Determine the [X, Y] coordinate at the center of the cell enclosing the given text.  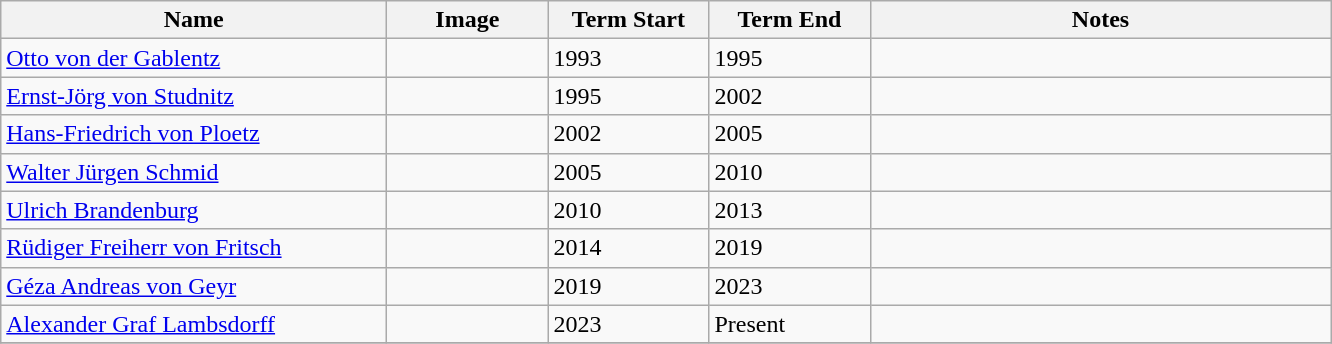
Term Start [628, 20]
Ulrich Brandenburg [194, 210]
Alexander Graf Lambsdorff [194, 324]
Name [194, 20]
2013 [790, 210]
Géza Andreas von Geyr [194, 286]
Rüdiger Freiherr von Fritsch [194, 248]
Image [468, 20]
Walter Jürgen Schmid [194, 172]
Notes [1100, 20]
2014 [628, 248]
Otto von der Gablentz [194, 58]
Hans-Friedrich von Ploetz [194, 134]
1993 [628, 58]
Present [790, 324]
Ernst-Jörg von Studnitz [194, 96]
Term End [790, 20]
